Extract the [x, y] coordinate from the center of the cell holding the provided text.  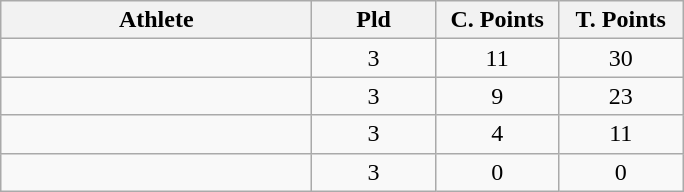
23 [621, 96]
C. Points [497, 20]
T. Points [621, 20]
30 [621, 58]
Athlete [156, 20]
Pld [374, 20]
4 [497, 134]
9 [497, 96]
